Capture the cell that displays the provided text and extract its [X, Y] central coordinate. 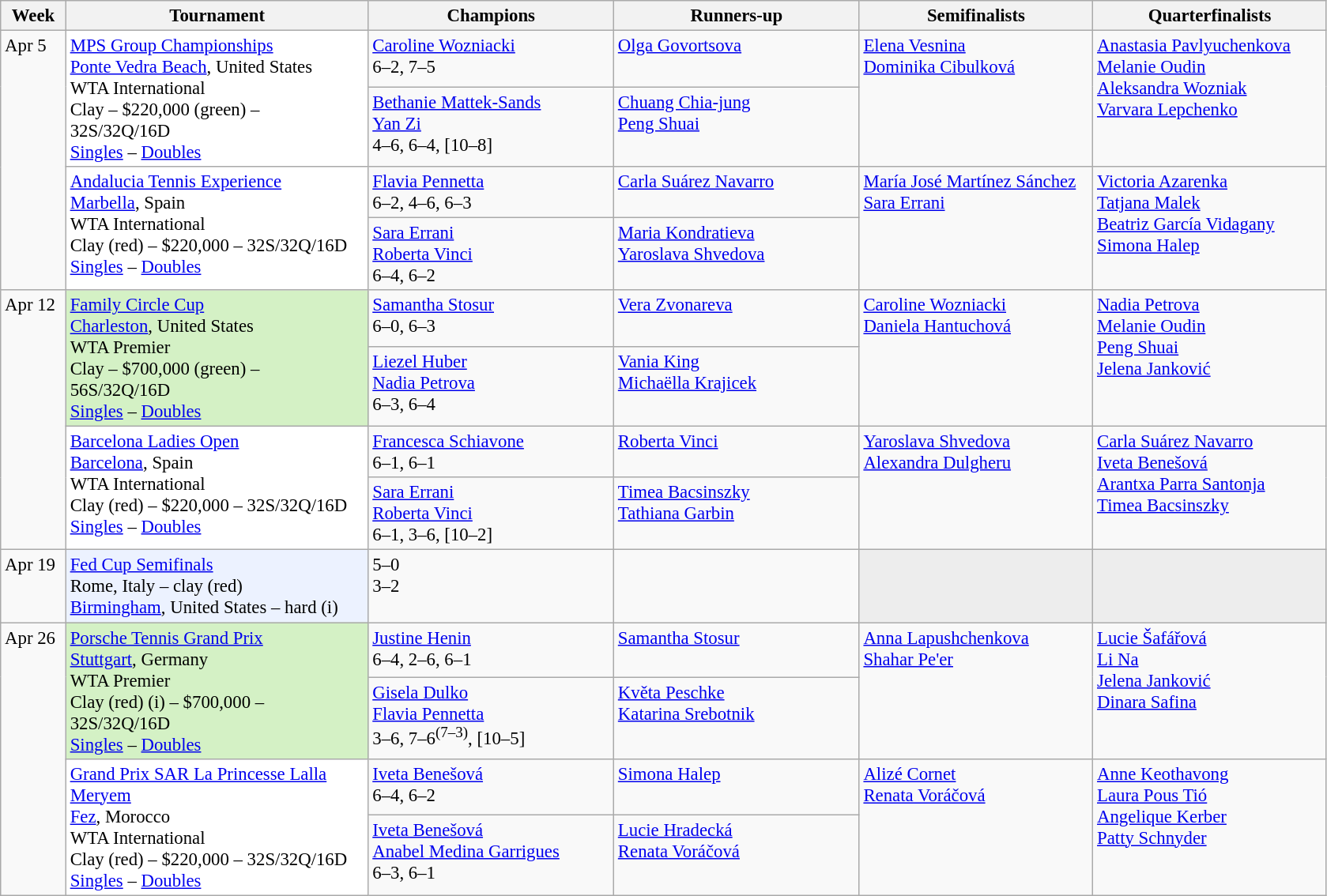
Chuang Chia-jung Peng Shuai [737, 126]
Vania King Michaëlla Krajicek [737, 387]
MPS Group Championships Ponte Vedra Beach, United StatesWTA InternationalClay – $220,000 (green) – 32S/32Q/16DSingles – Doubles [217, 100]
Champions [492, 16]
Runners-up [737, 16]
Samantha Stosur [737, 649]
Sara Errani Roberta Vinci6–4, 6–2 [492, 254]
Apr 19 [33, 586]
5–0 3–2 [492, 586]
Vera Zvonareva [737, 318]
Yaroslava Shvedova Alexandra Dulgheru [976, 488]
Francesca Schiavone6–1, 6–1 [492, 452]
Porsche Tennis Grand Prix Stuttgart, GermanyWTA PremierClay (red) (i) – $700,000 – 32S/32Q/16DSingles – Doubles [217, 691]
Barcelona Ladies Open Barcelona, SpainWTA InternationalClay (red) – $220,000 – 32S/32Q/16DSingles – Doubles [217, 488]
Apr 12 [33, 420]
Flavia Pennetta6–2, 4–6, 6–3 [492, 193]
Carla Suárez Navarro [737, 193]
Lucie Hradecká Renata Voráčová [737, 855]
Elena Vesnina Dominika Cibulková [976, 100]
Caroline Wozniacki Daniela Hantuchová [976, 359]
Květa Peschke Katarina Srebotnik [737, 717]
Caroline Wozniacki6–2, 7–5 [492, 58]
Andalucia Tennis Experience Marbella, SpainWTA InternationalClay (red) – $220,000 – 32S/32Q/16DSingles – Doubles [217, 228]
Iveta Benešová6–4, 6–2 [492, 787]
Alizé Cornet Renata Voráčová [976, 826]
María José Martínez Sánchez Sara Errani [976, 228]
Grand Prix SAR La Princesse Lalla Meryem Fez, MoroccoWTA InternationalClay (red) – $220,000 – 32S/32Q/16DSingles – Doubles [217, 826]
Nadia Petrova Melanie Oudin Peng Shuai Jelena Janković [1210, 359]
Simona Halep [737, 787]
Anne Keothavong Laura Pous Tió Angelique Kerber Patty Schnyder [1210, 826]
Tournament [217, 16]
Olga Govortsova [737, 58]
Carla Suárez Navarro Iveta Benešová Arantxa Parra Santonja Timea Bacsinszky [1210, 488]
Family Circle Cup Charleston, United StatesWTA PremierClay – $700,000 (green) – 56S/32Q/16DSingles – Doubles [217, 359]
Week [33, 16]
Anastasia Pavlyuchenkova Melanie Oudin Aleksandra Wozniak Varvara Lepchenko [1210, 100]
Gisela Dulko Flavia Pennetta3–6, 7–6(7–3), [10–5] [492, 717]
Semifinalists [976, 16]
Bethanie Mattek-Sands Yan Zi4–6, 6–4, [10–8] [492, 126]
Fed Cup Semifinals Rome, Italy – clay (red) Birmingham, United States – hard (i) [217, 586]
Apr 26 [33, 759]
Quarterfinalists [1210, 16]
Roberta Vinci [737, 452]
Anna Lapushchenkova Shahar Pe'er [976, 691]
Justine Henin6–4, 2–6, 6–1 [492, 649]
Victoria Azarenka Tatjana Malek Beatriz García Vidagany Simona Halep [1210, 228]
Liezel Huber Nadia Petrova6–3, 6–4 [492, 387]
Apr 5 [33, 161]
Lucie Šafářová Li Na Jelena Janković Dinara Safina [1210, 691]
Sara Errani Roberta Vinci6–1, 3–6, [10–2] [492, 514]
Maria Kondratieva Yaroslava Shvedova [737, 254]
Samantha Stosur6–0, 6–3 [492, 318]
Timea Bacsinszky Tathiana Garbin [737, 514]
Iveta Benešová Anabel Medina Garrigues6–3, 6–1 [492, 855]
